From the cell containing the given text, extract its center point as (X, Y) coordinate. 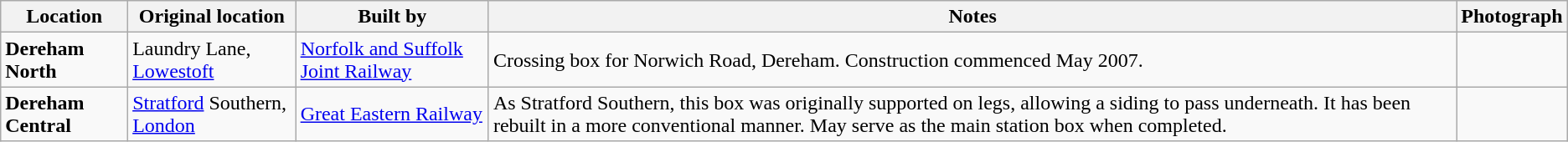
Notes (972, 17)
Stratford Southern, London (213, 114)
Great Eastern Railway (392, 114)
Dereham Central (64, 114)
Photograph (1512, 17)
Built by (392, 17)
Original location (213, 17)
Dereham North (64, 60)
Laundry Lane, Lowestoft (213, 60)
Crossing box for Norwich Road, Dereham. Construction commenced May 2007. (972, 60)
Location (64, 17)
Norfolk and Suffolk Joint Railway (392, 60)
